Search for the cell housing the specified text and yield its [X, Y] center coordinate. 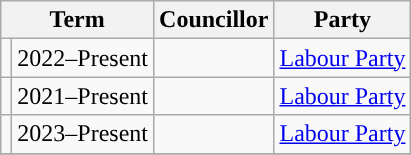
Councillor [214, 20]
Party [342, 20]
2023–Present [83, 134]
2021–Present [83, 96]
2022–Present [83, 58]
Term [78, 20]
